Return (x, y) of the center of cell containing provided text 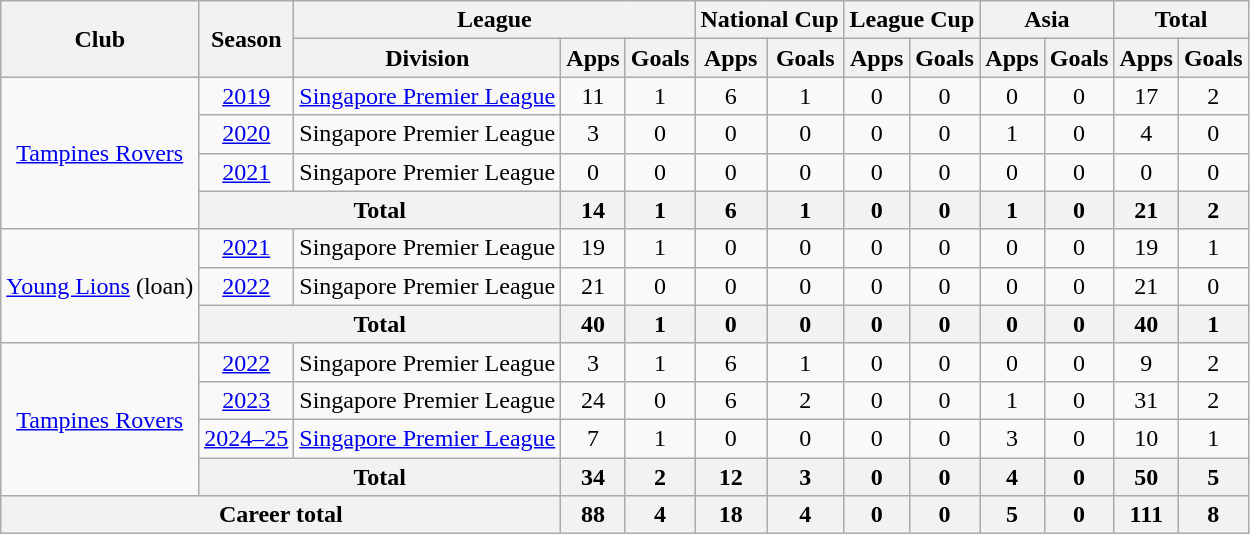
League (494, 20)
8 (1213, 515)
9 (1146, 362)
31 (1146, 400)
24 (593, 400)
National Cup (770, 20)
Club (100, 39)
17 (1146, 96)
2023 (246, 400)
12 (731, 477)
League Cup (912, 20)
111 (1146, 515)
Asia (1047, 20)
11 (593, 96)
34 (593, 477)
Season (246, 39)
2024–25 (246, 438)
14 (593, 210)
18 (731, 515)
10 (1146, 438)
Division (428, 58)
2019 (246, 96)
7 (593, 438)
50 (1146, 477)
2020 (246, 134)
Young Lions (loan) (100, 286)
Career total (281, 515)
88 (593, 515)
